Return [X, Y] of the center of cell containing provided text 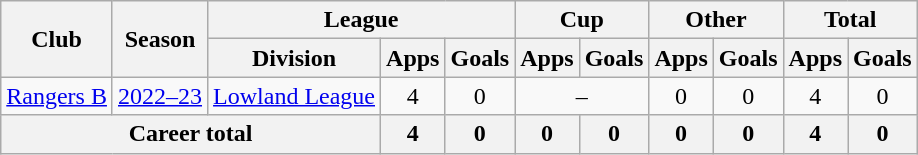
Other [716, 20]
League [362, 20]
Season [160, 39]
Lowland League [294, 96]
– [582, 96]
Career total [191, 134]
Cup [582, 20]
2022–23 [160, 96]
Rangers B [57, 96]
Division [294, 58]
Club [57, 39]
Total [850, 20]
